Find where the given text appears and provide that cell's center as [X, Y] coordinate. 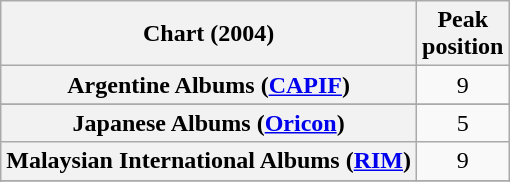
Chart (2004) [209, 34]
5 [463, 123]
Malaysian International Albums (RIM) [209, 161]
Argentine Albums (CAPIF) [209, 85]
Japanese Albums (Oricon) [209, 123]
Peakposition [463, 34]
